Provide the (X, Y) coordinate of the cell's center where the given text is located.  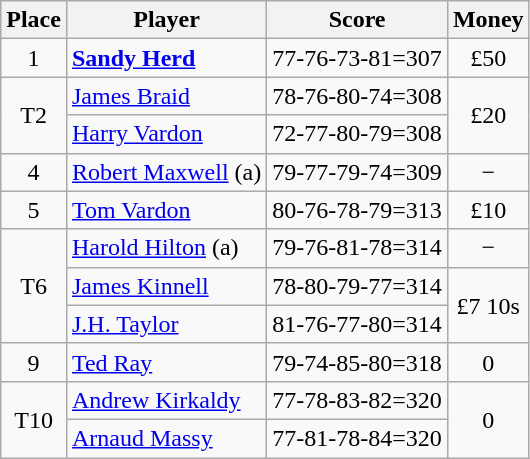
James Braid (166, 96)
Robert Maxwell (a) (166, 172)
78-80-79-77=314 (358, 286)
Ted Ray (166, 362)
79-76-81-78=314 (358, 248)
81-76-77-80=314 (358, 324)
72-77-80-79=308 (358, 134)
78-76-80-74=308 (358, 96)
80-76-78-79=313 (358, 210)
9 (34, 362)
77-78-83-82=320 (358, 400)
5 (34, 210)
£50 (488, 58)
£10 (488, 210)
79-77-79-74=309 (358, 172)
James Kinnell (166, 286)
J.H. Taylor (166, 324)
4 (34, 172)
79-74-85-80=318 (358, 362)
77-76-73-81=307 (358, 58)
Harry Vardon (166, 134)
T10 (34, 419)
Place (34, 20)
T6 (34, 286)
77-81-78-84=320 (358, 438)
£20 (488, 115)
Sandy Herd (166, 58)
Harold Hilton (a) (166, 248)
1 (34, 58)
T2 (34, 115)
Arnaud Massy (166, 438)
£7 10s (488, 305)
Player (166, 20)
Tom Vardon (166, 210)
Andrew Kirkaldy (166, 400)
Money (488, 20)
Score (358, 20)
